Detect which cell encompasses the target text, then output its [x, y] center coordinate. 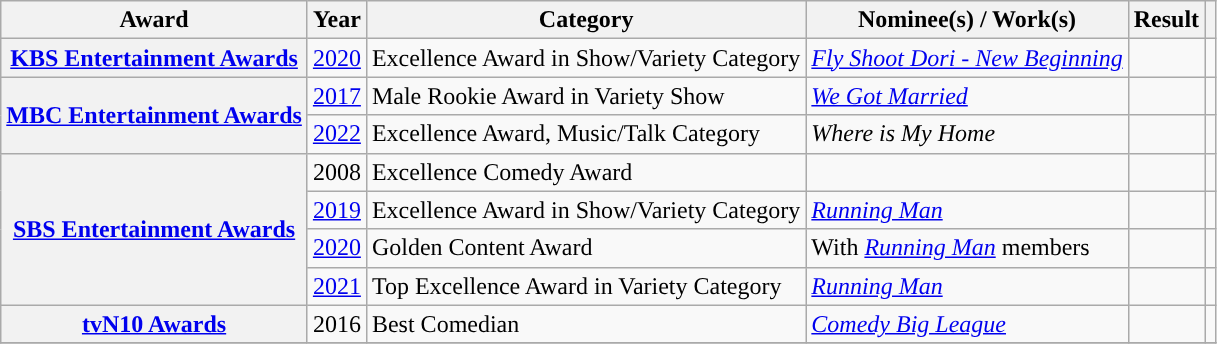
Award [154, 20]
Fly Shoot Dori - New Beginning [967, 58]
tvN10 Awards [154, 324]
Golden Content Award [586, 248]
2022 [336, 134]
Excellence Comedy Award [586, 172]
KBS Entertainment Awards [154, 58]
2008 [336, 172]
Excellence Award, Music/Talk Category [586, 134]
MBC Entertainment Awards [154, 115]
Nominee(s) / Work(s) [967, 20]
2016 [336, 324]
We Got Married [967, 96]
2019 [336, 210]
2017 [336, 96]
Year [336, 20]
2021 [336, 286]
Where is My Home [967, 134]
SBS Entertainment Awards [154, 229]
Comedy Big League [967, 324]
Best Comedian [586, 324]
Top Excellence Award in Variety Category [586, 286]
Category [586, 20]
Result [1166, 20]
With Running Man members [967, 248]
Male Rookie Award in Variety Show [586, 96]
